Find where the given text appears and provide that cell's center as (x, y) coordinate. 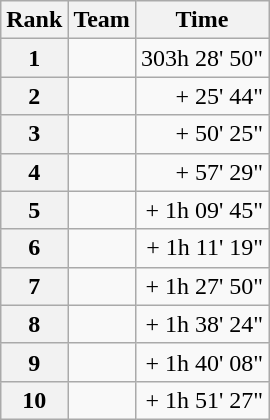
1 (34, 58)
8 (34, 324)
+ 1h 11' 19" (202, 248)
+ 57' 29" (202, 172)
303h 28' 50" (202, 58)
Team (102, 20)
10 (34, 400)
+ 1h 27' 50" (202, 286)
3 (34, 134)
+ 1h 38' 24" (202, 324)
+ 1h 09' 45" (202, 210)
+ 25' 44" (202, 96)
2 (34, 96)
Time (202, 20)
5 (34, 210)
+ 50' 25" (202, 134)
9 (34, 362)
4 (34, 172)
7 (34, 286)
6 (34, 248)
+ 1h 40' 08" (202, 362)
Rank (34, 20)
+ 1h 51' 27" (202, 400)
